Search for the cell housing the specified text and yield its [x, y] center coordinate. 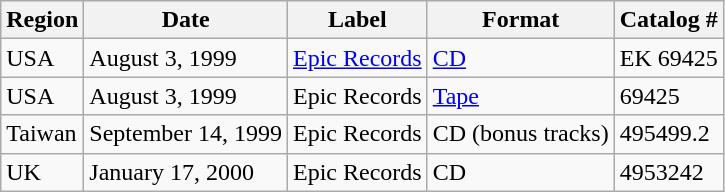
69425 [668, 96]
Tape [520, 96]
EK 69425 [668, 58]
Date [186, 20]
495499.2 [668, 134]
Region [42, 20]
UK [42, 172]
Catalog # [668, 20]
Label [358, 20]
January 17, 2000 [186, 172]
September 14, 1999 [186, 134]
4953242 [668, 172]
CD (bonus tracks) [520, 134]
Format [520, 20]
Taiwan [42, 134]
